Find where the given text appears and provide that cell's center as (X, Y) coordinate. 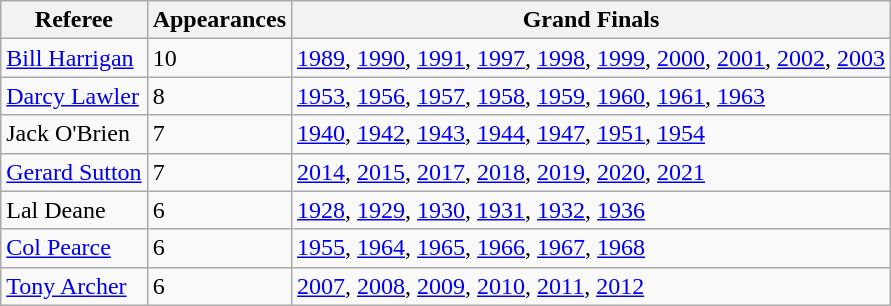
2014, 2015, 2017, 2018, 2019, 2020, 2021 (592, 172)
Darcy Lawler (74, 96)
1928, 1929, 1930, 1931, 1932, 1936 (592, 210)
1989, 1990, 1991, 1997, 1998, 1999, 2000, 2001, 2002, 2003 (592, 58)
Referee (74, 20)
8 (219, 96)
1953, 1956, 1957, 1958, 1959, 1960, 1961, 1963 (592, 96)
Tony Archer (74, 286)
Lal Deane (74, 210)
1955, 1964, 1965, 1966, 1967, 1968 (592, 248)
Col Pearce (74, 248)
Gerard Sutton (74, 172)
Appearances (219, 20)
2007, 2008, 2009, 2010, 2011, 2012 (592, 286)
1940, 1942, 1943, 1944, 1947, 1951, 1954 (592, 134)
10 (219, 58)
Bill Harrigan (74, 58)
Grand Finals (592, 20)
Jack O'Brien (74, 134)
